Scan for the cell matching the given text and deliver its (x, y) coordinate at center. 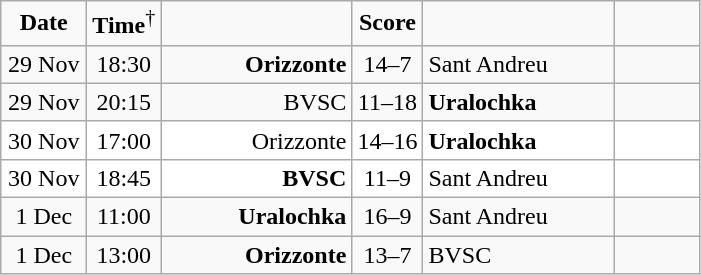
11–9 (388, 178)
20:15 (124, 102)
Score (388, 24)
17:00 (124, 140)
18:45 (124, 178)
Time† (124, 24)
11–18 (388, 102)
Date (44, 24)
13–7 (388, 255)
11:00 (124, 217)
14–7 (388, 64)
13:00 (124, 255)
16–9 (388, 217)
14–16 (388, 140)
18:30 (124, 64)
